For the text-containing cell, return its midpoint in [x, y] coordinate format. 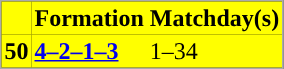
1–34 [214, 50]
4–2–1–3 [90, 50]
Formation [90, 18]
50 [17, 50]
Matchday(s) [214, 18]
